From the cell containing the given text, extract its center point as (x, y) coordinate. 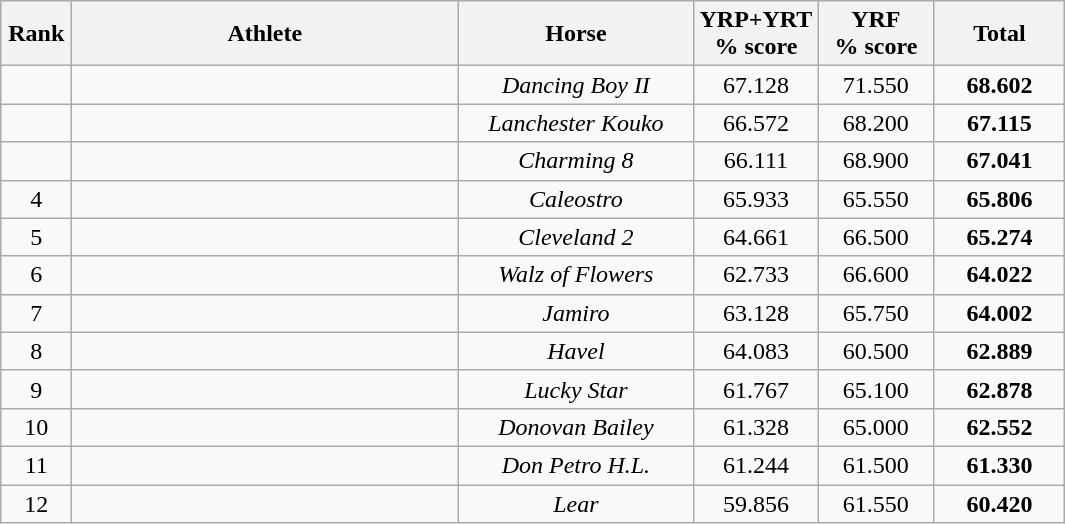
64.022 (1000, 275)
7 (36, 313)
Lucky Star (576, 389)
11 (36, 465)
61.500 (876, 465)
4 (36, 199)
Lear (576, 503)
6 (36, 275)
5 (36, 237)
Total (1000, 34)
Walz of Flowers (576, 275)
61.550 (876, 503)
Charming 8 (576, 161)
10 (36, 427)
60.420 (1000, 503)
62.889 (1000, 351)
61.244 (756, 465)
68.900 (876, 161)
63.128 (756, 313)
65.000 (876, 427)
Caleostro (576, 199)
Havel (576, 351)
68.200 (876, 123)
61.767 (756, 389)
66.600 (876, 275)
65.100 (876, 389)
65.274 (1000, 237)
62.552 (1000, 427)
64.661 (756, 237)
YRF% score (876, 34)
Jamiro (576, 313)
Athlete (265, 34)
64.002 (1000, 313)
YRP+YRT% score (756, 34)
65.750 (876, 313)
Rank (36, 34)
61.330 (1000, 465)
Dancing Boy II (576, 85)
60.500 (876, 351)
66.572 (756, 123)
Donovan Bailey (576, 427)
64.083 (756, 351)
71.550 (876, 85)
67.041 (1000, 161)
Don Petro H.L. (576, 465)
12 (36, 503)
65.550 (876, 199)
68.602 (1000, 85)
8 (36, 351)
Lanchester Kouko (576, 123)
Horse (576, 34)
66.500 (876, 237)
65.806 (1000, 199)
Cleveland 2 (576, 237)
62.878 (1000, 389)
59.856 (756, 503)
65.933 (756, 199)
67.128 (756, 85)
62.733 (756, 275)
61.328 (756, 427)
66.111 (756, 161)
9 (36, 389)
67.115 (1000, 123)
